Extract the [x, y] coordinate from the center of the cell holding the provided text.  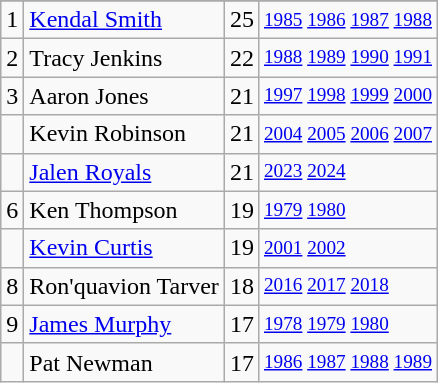
1978 1979 1980 [348, 324]
1986 1987 1988 1989 [348, 362]
Kevin Robinson [124, 134]
3 [12, 96]
Pat Newman [124, 362]
James Murphy [124, 324]
Aaron Jones [124, 96]
2004 2005 2006 2007 [348, 134]
2016 2017 2018 [348, 286]
Ron'quavion Tarver [124, 286]
8 [12, 286]
Jalen Royals [124, 172]
1985 1986 1987 1988 [348, 20]
25 [242, 20]
1997 1998 1999 2000 [348, 96]
2001 2002 [348, 248]
2 [12, 58]
1979 1980 [348, 210]
Tracy Jenkins [124, 58]
22 [242, 58]
6 [12, 210]
18 [242, 286]
1 [12, 20]
Kendal Smith [124, 20]
2023 2024 [348, 172]
Ken Thompson [124, 210]
9 [12, 324]
1988 1989 1990 1991 [348, 58]
Kevin Curtis [124, 248]
